For the text-containing cell, return its midpoint in (X, Y) coordinate format. 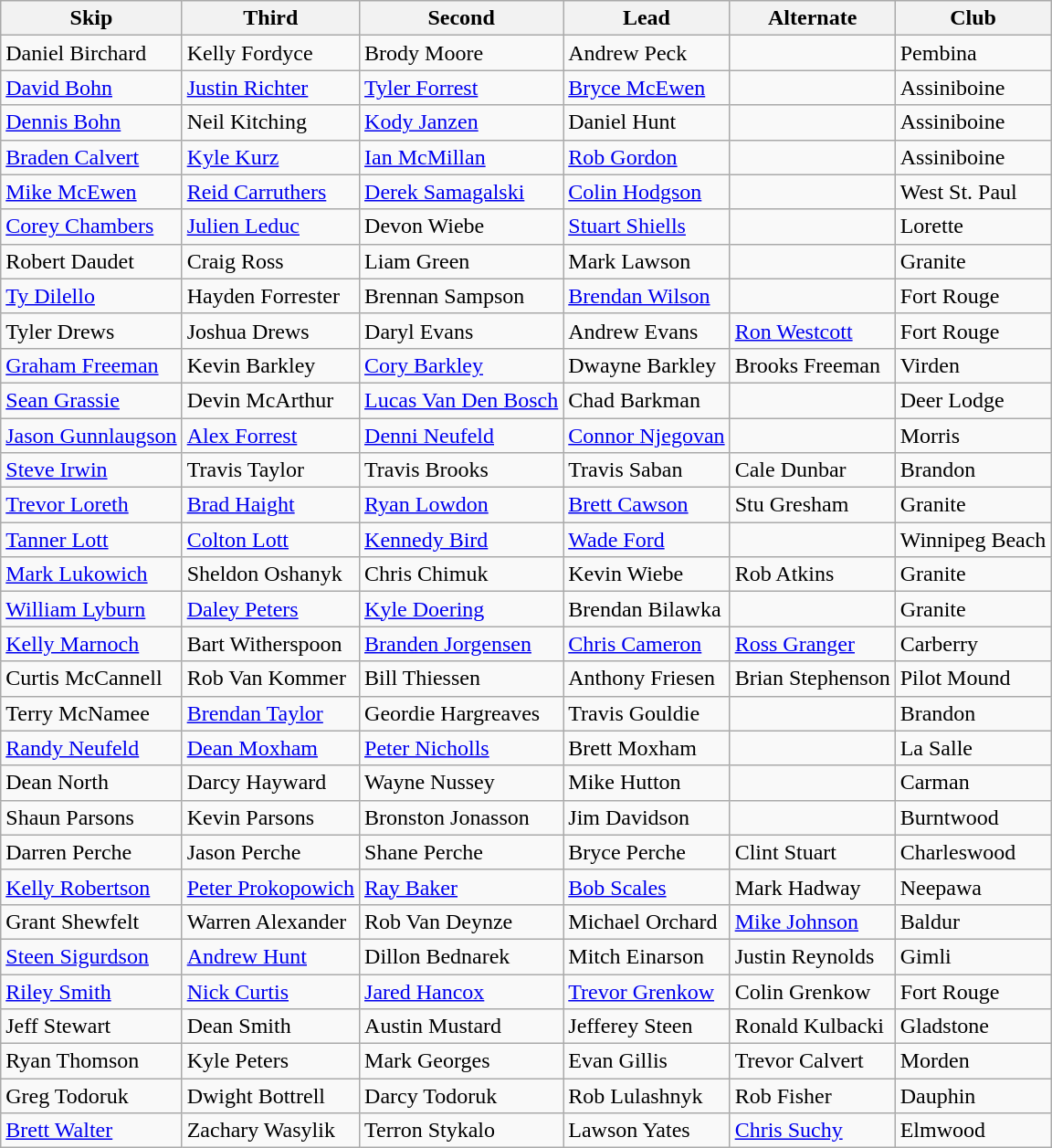
Club (973, 18)
West St. Paul (973, 192)
Brendan Taylor (270, 713)
Liam Green (462, 261)
Dwight Bottrell (270, 1096)
Daley Peters (270, 609)
Warren Alexander (270, 922)
Rob Gordon (647, 157)
Greg Todoruk (91, 1096)
Nick Curtis (270, 991)
Brett Walter (91, 1131)
Wayne Nussey (462, 783)
Branden Jorgensen (462, 644)
Steen Sigurdson (91, 956)
Anthony Friesen (647, 679)
Hayden Forrester (270, 296)
Tyler Forrest (462, 88)
Chris Chimuk (462, 574)
Chad Barkman (647, 400)
Ty Dilello (91, 296)
Justin Reynolds (813, 956)
Shane Perche (462, 852)
Riley Smith (91, 991)
Corey Chambers (91, 226)
Rob Fisher (813, 1096)
Lucas Van Den Bosch (462, 400)
Darcy Hayward (270, 783)
Ronald Kulbacki (813, 1027)
Mike McEwen (91, 192)
Trevor Calvert (813, 1061)
Bill Thiessen (462, 679)
Brad Haight (270, 505)
Peter Nicholls (462, 748)
Bryce McEwen (647, 88)
La Salle (973, 748)
Mark Lukowich (91, 574)
Kennedy Bird (462, 540)
Craig Ross (270, 261)
Rob Van Kommer (270, 679)
Dauphin (973, 1096)
Kevin Parsons (270, 817)
Daniel Hunt (647, 122)
Brett Moxham (647, 748)
Ross Granger (813, 644)
Kyle Kurz (270, 157)
Brendan Bilawka (647, 609)
Third (270, 18)
Brian Stephenson (813, 679)
Pilot Mound (973, 679)
Colin Grenkow (813, 991)
Mark Hadway (813, 887)
Ryan Thomson (91, 1061)
Julien Leduc (270, 226)
Alternate (813, 18)
Charleswood (973, 852)
Geordie Hargreaves (462, 713)
Deer Lodge (973, 400)
Rob Van Deynze (462, 922)
Stu Gresham (813, 505)
Clint Stuart (813, 852)
Jefferey Steen (647, 1027)
Graham Freeman (91, 365)
Grant Shewfelt (91, 922)
Jeff Stewart (91, 1027)
Andrew Peck (647, 53)
Kody Janzen (462, 122)
Alex Forrest (270, 436)
David Bohn (91, 88)
Zachary Wasylik (270, 1131)
Morris (973, 436)
Trevor Loreth (91, 505)
Cory Barkley (462, 365)
Ron Westcott (813, 331)
Robert Daudet (91, 261)
Neepawa (973, 887)
Brendan Wilson (647, 296)
Terry McNamee (91, 713)
Chris Cameron (647, 644)
Kelly Fordyce (270, 53)
Austin Mustard (462, 1027)
William Lyburn (91, 609)
Sheldon Oshanyk (270, 574)
Bronston Jonasson (462, 817)
Devin McArthur (270, 400)
Andrew Hunt (270, 956)
Dean Moxham (270, 748)
Travis Brooks (462, 470)
Dean Smith (270, 1027)
Ray Baker (462, 887)
Brody Moore (462, 53)
Brett Cawson (647, 505)
Mitch Einarson (647, 956)
Joshua Drews (270, 331)
Lawson Yates (647, 1131)
Dwayne Barkley (647, 365)
Darcy Todoruk (462, 1096)
Jim Davidson (647, 817)
Devon Wiebe (462, 226)
Peter Prokopowich (270, 887)
Kyle Peters (270, 1061)
Winnipeg Beach (973, 540)
Burntwood (973, 817)
Justin Richter (270, 88)
Skip (91, 18)
Gimli (973, 956)
Lead (647, 18)
Brennan Sampson (462, 296)
Andrew Evans (647, 331)
Sean Grassie (91, 400)
Kelly Robertson (91, 887)
Reid Carruthers (270, 192)
Travis Gouldie (647, 713)
Mark Georges (462, 1061)
Rob Atkins (813, 574)
Jared Hancox (462, 991)
Bryce Perche (647, 852)
Ryan Lowdon (462, 505)
Dennis Bohn (91, 122)
Travis Saban (647, 470)
Dean North (91, 783)
Trevor Grenkow (647, 991)
Mike Johnson (813, 922)
Second (462, 18)
Baldur (973, 922)
Mark Lawson (647, 261)
Derek Samagalski (462, 192)
Steve Irwin (91, 470)
Lorette (973, 226)
Pembina (973, 53)
Brooks Freeman (813, 365)
Denni Neufeld (462, 436)
Colin Hodgson (647, 192)
Elmwood (973, 1131)
Travis Taylor (270, 470)
Shaun Parsons (91, 817)
Kevin Barkley (270, 365)
Kevin Wiebe (647, 574)
Jason Gunnlaugson (91, 436)
Ian McMillan (462, 157)
Colton Lott (270, 540)
Virden (973, 365)
Braden Calvert (91, 157)
Wade Ford (647, 540)
Carberry (973, 644)
Mike Hutton (647, 783)
Kelly Marnoch (91, 644)
Darren Perche (91, 852)
Randy Neufeld (91, 748)
Kyle Doering (462, 609)
Bob Scales (647, 887)
Rob Lulashnyk (647, 1096)
Connor Njegovan (647, 436)
Tanner Lott (91, 540)
Daryl Evans (462, 331)
Daniel Birchard (91, 53)
Tyler Drews (91, 331)
Stuart Shiells (647, 226)
Gladstone (973, 1027)
Curtis McCannell (91, 679)
Morden (973, 1061)
Terron Stykalo (462, 1131)
Evan Gillis (647, 1061)
Bart Witherspoon (270, 644)
Dillon Bednarek (462, 956)
Chris Suchy (813, 1131)
Cale Dunbar (813, 470)
Neil Kitching (270, 122)
Michael Orchard (647, 922)
Jason Perche (270, 852)
Carman (973, 783)
